Extract the (x, y) coordinate from the center of the cell holding the provided text.  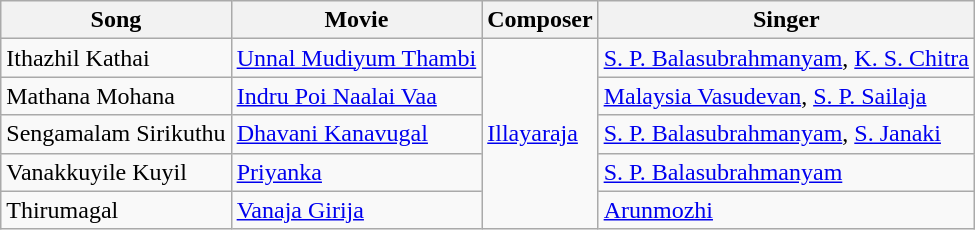
Thirumagal (116, 210)
Indru Poi Naalai Vaa (356, 96)
Illayaraja (540, 134)
S. P. Balasubrahmanyam (786, 172)
Vanaja Girija (356, 210)
Ithazhil Kathai (116, 58)
Singer (786, 20)
Movie (356, 20)
Arunmozhi (786, 210)
Composer (540, 20)
Song (116, 20)
Sengamalam Sirikuthu (116, 134)
Dhavani Kanavugal (356, 134)
Priyanka (356, 172)
Vanakkuyile Kuyil (116, 172)
Mathana Mohana (116, 96)
S. P. Balasubrahmanyam, S. Janaki (786, 134)
Unnal Mudiyum Thambi (356, 58)
S. P. Balasubrahmanyam, K. S. Chitra (786, 58)
Malaysia Vasudevan, S. P. Sailaja (786, 96)
